For the text-containing cell, return its midpoint in (X, Y) coordinate format. 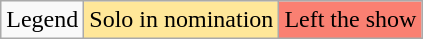
Solo in nomination (182, 20)
Left the show (350, 20)
Legend (42, 20)
